Detect which cell encompasses the target text, then output its [X, Y] center coordinate. 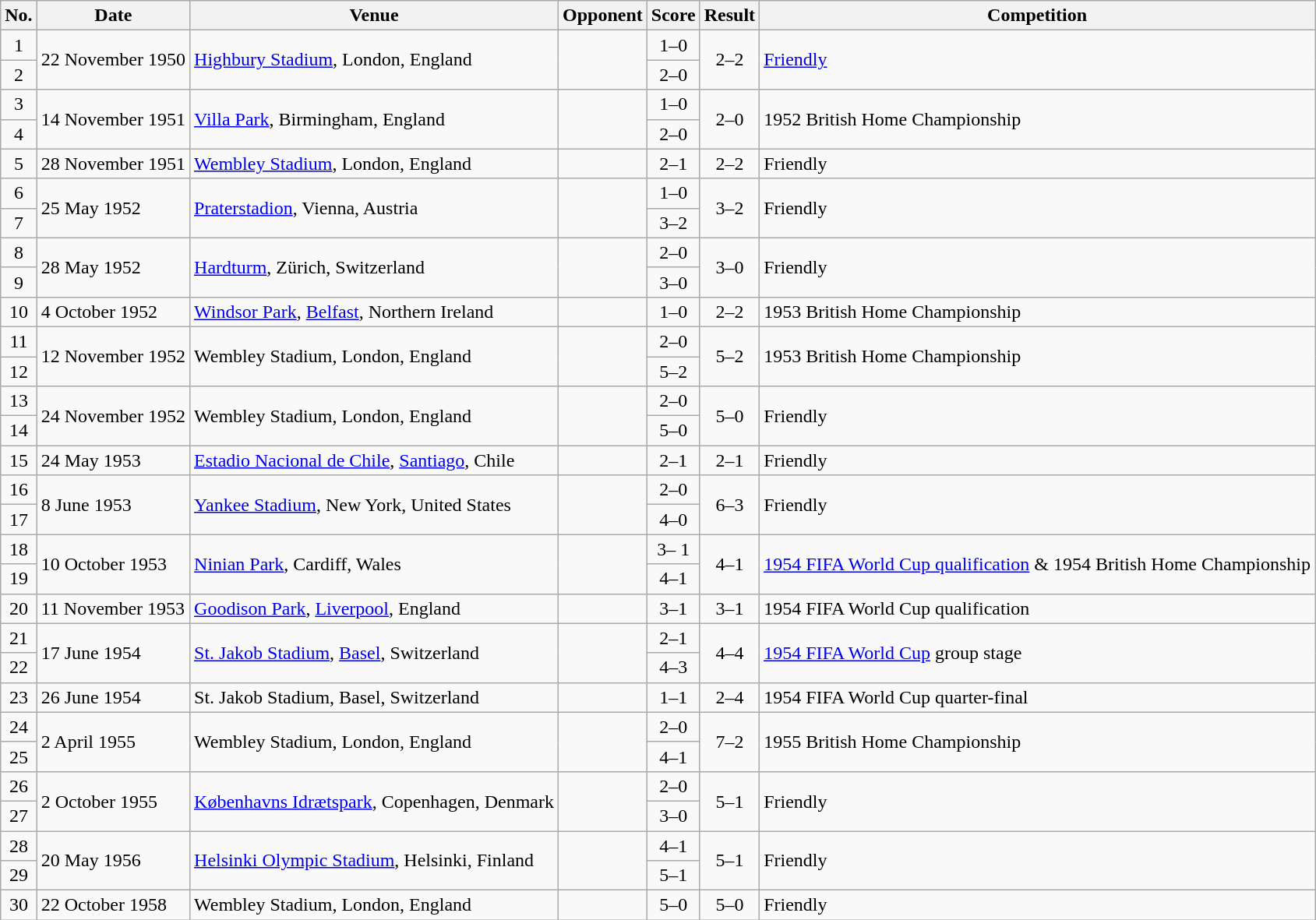
22 [19, 668]
21 [19, 638]
3– 1 [673, 549]
4 October 1952 [113, 312]
4 [19, 134]
2–4 [729, 697]
4–0 [673, 520]
28 [19, 845]
7 [19, 223]
3 [19, 104]
Highbury Stadium, London, England [374, 60]
30 [19, 905]
No. [19, 16]
1954 FIFA World Cup group stage [1038, 653]
27 [19, 816]
14 November 1951 [113, 119]
7–2 [729, 742]
25 May 1952 [113, 208]
10 October 1953 [113, 564]
11 [19, 341]
29 [19, 876]
1954 FIFA World Cup qualification [1038, 608]
Competition [1038, 16]
1954 FIFA World Cup quarter-final [1038, 697]
10 [19, 312]
16 [19, 490]
25 [19, 756]
Score [673, 16]
6 [19, 193]
8 June 1953 [113, 505]
15 [19, 460]
4–4 [729, 653]
26 June 1954 [113, 697]
1 [19, 45]
1955 British Home Championship [1038, 742]
Result [729, 16]
11 November 1953 [113, 608]
8 [19, 252]
Estadio Nacional de Chile, Santiago, Chile [374, 460]
9 [19, 282]
1–1 [673, 697]
Date [113, 16]
1952 British Home Championship [1038, 119]
28 November 1951 [113, 164]
12 [19, 372]
24 [19, 727]
19 [19, 579]
20 [19, 608]
2 October 1955 [113, 801]
Helsinki Olympic Stadium, Helsinki, Finland [374, 860]
Goodison Park, Liverpool, England [374, 608]
Opponent [602, 16]
13 [19, 401]
17 [19, 520]
Venue [374, 16]
1954 FIFA World Cup qualification & 1954 British Home Championship [1038, 564]
17 June 1954 [113, 653]
24 November 1952 [113, 416]
Ninian Park, Cardiff, Wales [374, 564]
22 October 1958 [113, 905]
Yankee Stadium, New York, United States [374, 505]
2 [19, 75]
18 [19, 549]
12 November 1952 [113, 356]
Hardturm, Zürich, Switzerland [374, 267]
Windsor Park, Belfast, Northern Ireland [374, 312]
Københavns Idrætspark, Copenhagen, Denmark [374, 801]
4–3 [673, 668]
26 [19, 786]
5 [19, 164]
20 May 1956 [113, 860]
24 May 1953 [113, 460]
23 [19, 697]
14 [19, 431]
Praterstadion, Vienna, Austria [374, 208]
2 April 1955 [113, 742]
Villa Park, Birmingham, England [374, 119]
22 November 1950 [113, 60]
6–3 [729, 505]
28 May 1952 [113, 267]
